Find where the given text appears and provide that cell's center as [X, Y] coordinate. 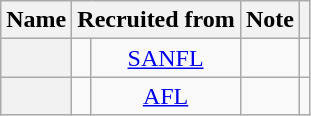
Note [270, 20]
SANFL [166, 58]
Name [36, 20]
AFL [166, 96]
Recruited from [156, 20]
